Locate the cell with the specified text and output its (X, Y) center coordinate. 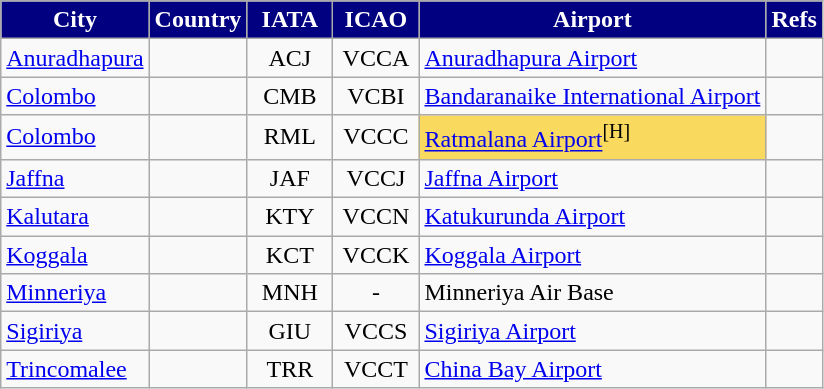
Jaffna Airport (592, 178)
Bandaranaike International Airport (592, 96)
VCCS (376, 331)
Anuradhapura Airport (592, 58)
Kalutara (75, 217)
Katukurunda Airport (592, 217)
- (376, 293)
Koggala (75, 255)
VCBI (376, 96)
Trincomalee (75, 369)
CMB (290, 96)
TRR (290, 369)
Minneriya Air Base (592, 293)
RML (290, 138)
Ratmalana Airport[H] (592, 138)
Airport (592, 20)
VCCT (376, 369)
Jaffna (75, 178)
VCCK (376, 255)
Anuradhapura (75, 58)
VCCC (376, 138)
IATA (290, 20)
City (75, 20)
KCT (290, 255)
VCCN (376, 217)
KTY (290, 217)
GIU (290, 331)
China Bay Airport (592, 369)
VCCJ (376, 178)
VCCA (376, 58)
Minneriya (75, 293)
Koggala Airport (592, 255)
Sigiriya (75, 331)
JAF (290, 178)
ACJ (290, 58)
MNH (290, 293)
Sigiriya Airport (592, 331)
Country (198, 20)
ICAO (376, 20)
Refs (794, 20)
